Pinpoint the cell where the given text exists, returning its (X, Y) midpoint coordinate. 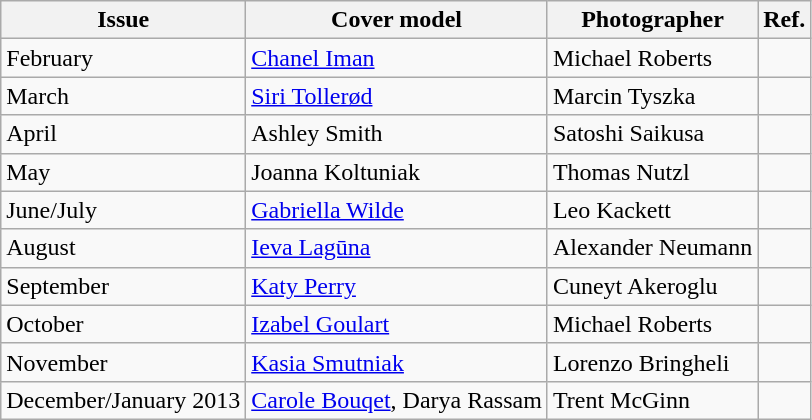
Trent McGinn (652, 400)
Satoshi Saikusa (652, 134)
Ashley Smith (397, 134)
Chanel Iman (397, 58)
Leo Kackett (652, 210)
Lorenzo Bringheli (652, 362)
Carole Bouqet, Darya Rassam (397, 400)
August (124, 248)
Siri Tollerød (397, 96)
Thomas Nutzl (652, 172)
Katy Perry (397, 286)
October (124, 324)
Alexander Neumann (652, 248)
June/July (124, 210)
Kasia Smutniak (397, 362)
Ref. (784, 20)
Izabel Goulart (397, 324)
May (124, 172)
March (124, 96)
February (124, 58)
Marcin Tyszka (652, 96)
Issue (124, 20)
Gabriella Wilde (397, 210)
Cover model (397, 20)
April (124, 134)
September (124, 286)
Joanna Koltuniak (397, 172)
December/January 2013 (124, 400)
Cuneyt Akeroglu (652, 286)
Photographer (652, 20)
November (124, 362)
Ieva Lagūna (397, 248)
